Output the [x, y] coordinate of the center of the cell containing the given text.  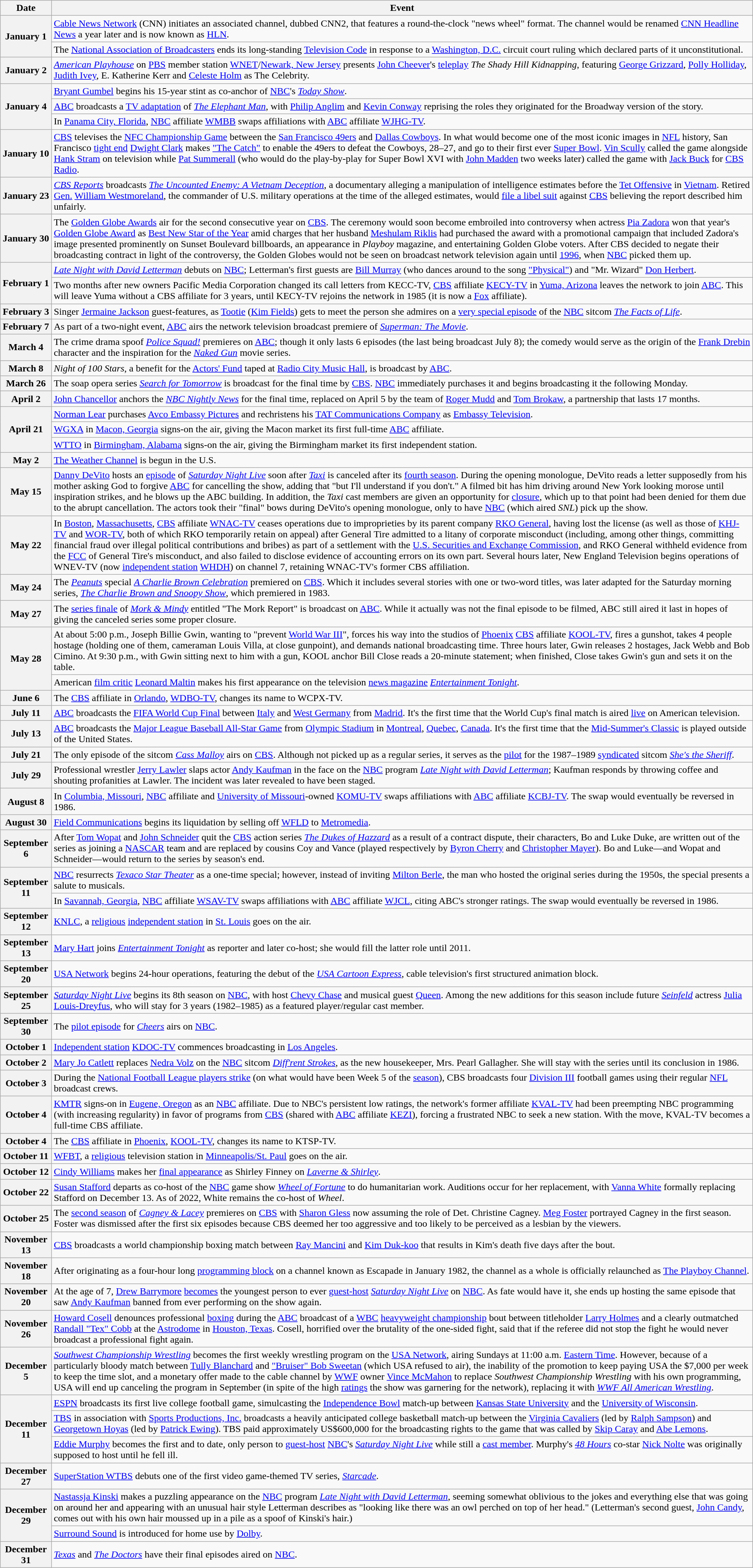
April 21 [26, 429]
March 8 [26, 368]
January 2 [26, 70]
USA Network begins 24-hour operations, featuring the debut of the USA Cartoon Express, cable television's first structured animation block. [402, 974]
October 11 [26, 1156]
March 4 [26, 348]
July 21 [26, 755]
Date [26, 8]
February 1 [26, 283]
CBS broadcasts a world championship boxing match between Ray Mancini and Kim Duk-koo that results in Kim's death five days after the bout. [402, 1244]
November 18 [26, 1271]
October 2 [26, 1062]
January 1 [26, 36]
January 30 [26, 238]
Night of 100 Stars, a benefit for the Actors' Fund taped at Radio City Music Hall, is broadcast by ABC. [402, 368]
Surround Sound is introduced for home use by Dolby. [402, 1534]
October 12 [26, 1172]
September 6 [26, 848]
As part of a two-night event, ABC airs the network television broadcast premiere of Superman: The Movie. [402, 327]
February 3 [26, 311]
March 26 [26, 384]
September 25 [26, 1000]
September 12 [26, 922]
January 10 [26, 153]
December 11 [26, 1429]
September 11 [26, 888]
May 27 [26, 613]
January 23 [26, 196]
October 25 [26, 1219]
November 26 [26, 1329]
August 8 [26, 802]
October 22 [26, 1192]
Cindy Williams makes her final appearance as Shirley Finney on Laverne & Shirley. [402, 1172]
WGXA in Macon, Georgia signs-on the air, giving the Macon market its first full-time ABC affiliate. [402, 429]
December 31 [26, 1554]
American film critic Leonard Maltin makes his first appearance on the television news magazine Entertainment Tonight. [402, 682]
May 24 [26, 588]
September 30 [26, 1026]
July 13 [26, 734]
The Weather Channel is begun in the U.S. [402, 460]
December 27 [26, 1475]
May 28 [26, 658]
Mary Hart joins Entertainment Tonight as reporter and later co-host; she would fill the latter role until 2011. [402, 947]
Bryant Gumbel begins his 15-year stint as co-anchor of NBC's Today Show. [402, 91]
WTTO in Birmingham, Alabama signs-on the air, giving the Birmingham market its first independent station. [402, 445]
May 22 [26, 545]
November 20 [26, 1297]
KNLC, a religious independent station in St. Louis goes on the air. [402, 922]
SuperStation WTBS debuts one of the first video game-themed TV series, Starcade. [402, 1475]
May 15 [26, 492]
Event [402, 8]
September 20 [26, 974]
October 1 [26, 1047]
September 13 [26, 947]
August 30 [26, 822]
Field Communications begins its liquidation by selling off WFLD to Metromedia. [402, 822]
December 29 [26, 1515]
April 2 [26, 399]
November 13 [26, 1244]
Norman Lear purchases Avco Embassy Pictures and rechristens his TAT Communications Company as Embassy Television. [402, 414]
Texas and The Doctors have their final episodes aired on NBC. [402, 1554]
July 11 [26, 713]
The CBS affiliate in Orlando, WDBO-TV, changes its name to WCPX-TV. [402, 697]
The pilot episode for Cheers airs on NBC. [402, 1026]
February 7 [26, 327]
In Panama City, Florida, NBC affiliate WMBB swaps affiliations with ABC affiliate WJHG-TV. [402, 122]
WFBT, a religious television station in Minneapolis/St. Paul goes on the air. [402, 1156]
July 29 [26, 775]
December 5 [26, 1371]
June 6 [26, 697]
January 4 [26, 106]
October 3 [26, 1083]
The CBS affiliate in Phoenix, KOOL-TV, changes its name to KTSP-TV. [402, 1141]
May 2 [26, 460]
Independent station KDOC-TV commences broadcasting in Los Angeles. [402, 1047]
